Return the (x, y) coordinate for the center point of the cell that contains the specified text.  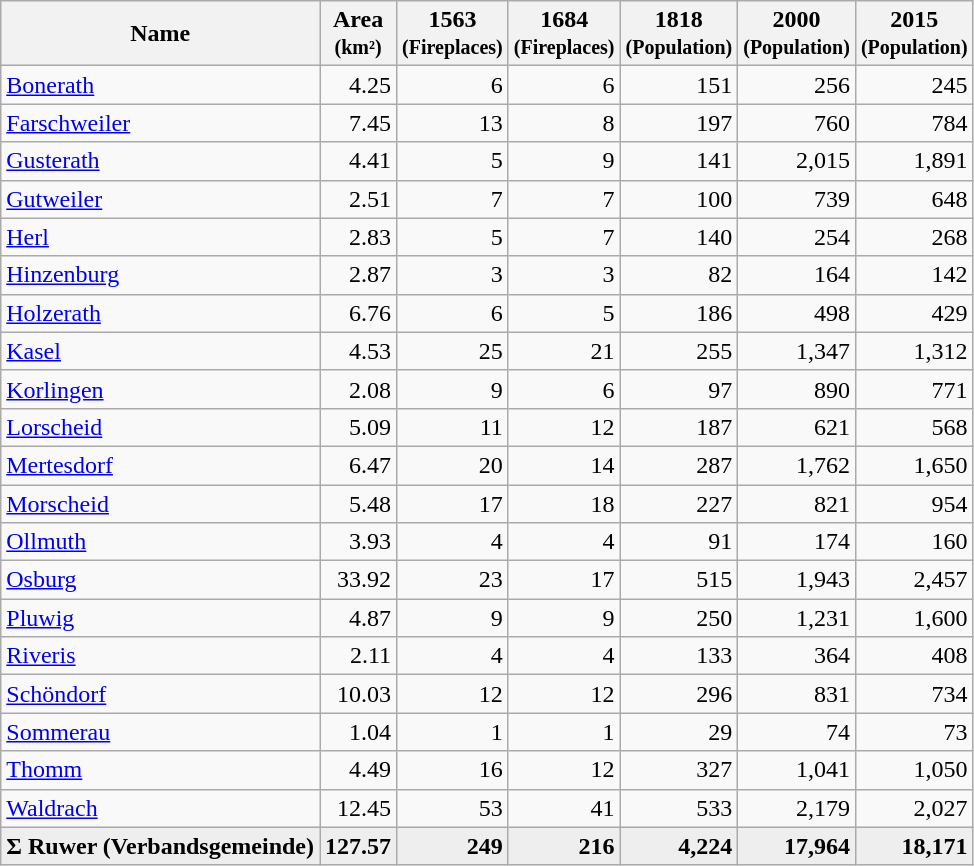
73 (914, 732)
Riveris (160, 656)
Thomm (160, 770)
784 (914, 123)
1,050 (914, 770)
2.83 (358, 237)
Korlingen (160, 389)
648 (914, 199)
216 (564, 846)
186 (679, 313)
Schöndorf (160, 694)
533 (679, 808)
142 (914, 275)
734 (914, 694)
14 (564, 465)
21 (564, 351)
245 (914, 85)
11 (453, 427)
2,179 (797, 808)
1,650 (914, 465)
Osburg (160, 580)
Kasel (160, 351)
29 (679, 732)
Mertesdorf (160, 465)
141 (679, 161)
515 (679, 580)
249 (453, 846)
268 (914, 237)
1,347 (797, 351)
13 (453, 123)
12.45 (358, 808)
197 (679, 123)
2.87 (358, 275)
Σ Ruwer (Verbandsgemeinde) (160, 846)
Sommerau (160, 732)
255 (679, 351)
1.04 (358, 732)
1,231 (797, 618)
Waldrach (160, 808)
33.92 (358, 580)
18 (564, 503)
1,762 (797, 465)
254 (797, 237)
25 (453, 351)
160 (914, 542)
7.45 (358, 123)
1684(Fireplaces) (564, 34)
6.47 (358, 465)
2000(Population) (797, 34)
408 (914, 656)
133 (679, 656)
164 (797, 275)
2.08 (358, 389)
2.51 (358, 199)
760 (797, 123)
10.03 (358, 694)
Holzerath (160, 313)
18,171 (914, 846)
174 (797, 542)
Bonerath (160, 85)
4.53 (358, 351)
97 (679, 389)
364 (797, 656)
568 (914, 427)
287 (679, 465)
151 (679, 85)
498 (797, 313)
8 (564, 123)
4.41 (358, 161)
831 (797, 694)
74 (797, 732)
4.49 (358, 770)
91 (679, 542)
890 (797, 389)
17,964 (797, 846)
2,457 (914, 580)
Farschweiler (160, 123)
82 (679, 275)
739 (797, 199)
1,041 (797, 770)
1,312 (914, 351)
41 (564, 808)
Name (160, 34)
100 (679, 199)
Ollmuth (160, 542)
5.48 (358, 503)
127.57 (358, 846)
Hinzenburg (160, 275)
Lorscheid (160, 427)
3.93 (358, 542)
187 (679, 427)
Pluwig (160, 618)
4,224 (679, 846)
16 (453, 770)
256 (797, 85)
429 (914, 313)
1563(Fireplaces) (453, 34)
4.25 (358, 85)
140 (679, 237)
1,943 (797, 580)
771 (914, 389)
Gusterath (160, 161)
954 (914, 503)
2,027 (914, 808)
327 (679, 770)
2015(Population) (914, 34)
621 (797, 427)
1818(Population) (679, 34)
250 (679, 618)
1,600 (914, 618)
821 (797, 503)
Gutweiler (160, 199)
227 (679, 503)
5.09 (358, 427)
Area (km²) (358, 34)
53 (453, 808)
23 (453, 580)
2.11 (358, 656)
20 (453, 465)
296 (679, 694)
4.87 (358, 618)
6.76 (358, 313)
Morscheid (160, 503)
1,891 (914, 161)
2,015 (797, 161)
Herl (160, 237)
